Return the (x, y) coordinate for the center point of the cell that contains the specified text.  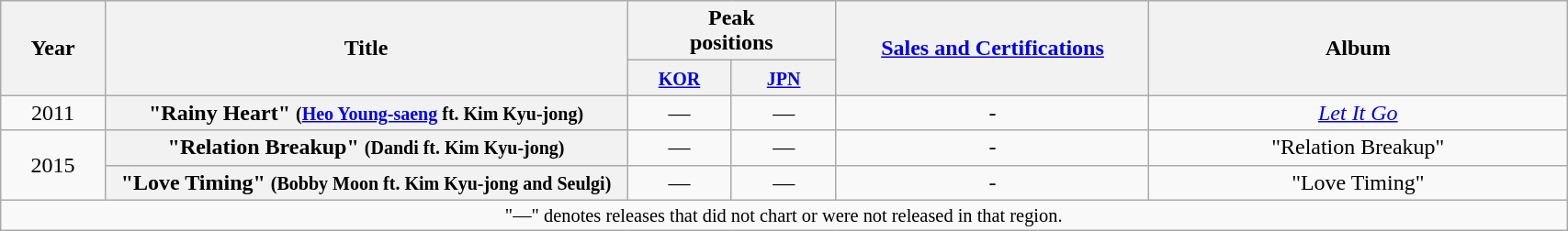
"Relation Breakup" (1358, 148)
"Love Timing" (1358, 182)
KOR (680, 78)
Peakpositions (731, 31)
Year (53, 48)
"Relation Breakup" (Dandi ft. Kim Kyu-jong) (366, 148)
Sales and Certifications (992, 48)
Let It Go (1358, 113)
JPN (784, 78)
"Love Timing" (Bobby Moon ft. Kim Kyu-jong and Seulgi) (366, 182)
Title (366, 48)
"—" denotes releases that did not chart or were not released in that region. (784, 215)
2015 (53, 165)
"Rainy Heart" (Heo Young-saeng ft. Kim Kyu-jong) (366, 113)
Album (1358, 48)
2011 (53, 113)
